Return (x, y) of the center of cell containing provided text 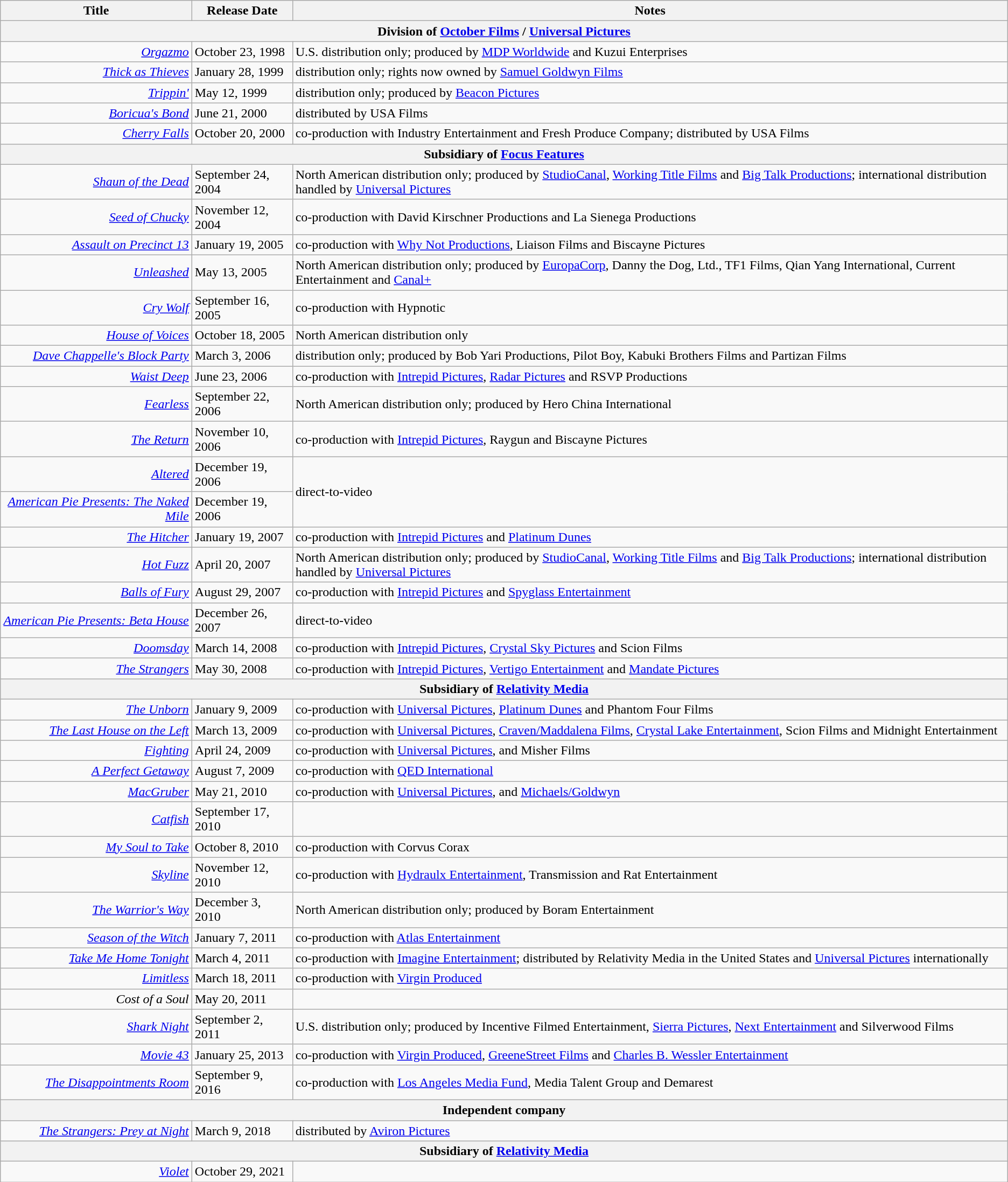
Trippin' (96, 93)
November 12, 2010 (242, 875)
March 18, 2011 (242, 978)
North American distribution only; produced by EuropaCorp, Danny the Dog, Ltd., TF1 Films, Qian Yang International, Current Entertainment and Canal+ (650, 272)
April 20, 2007 (242, 564)
October 18, 2005 (242, 335)
distributed by Aviron Pictures (650, 1130)
Skyline (96, 875)
The Hitcher (96, 537)
October 29, 2021 (242, 1172)
co-production with Universal Pictures, and Michaels/Goldwyn (650, 792)
September 16, 2005 (242, 307)
The Warrior's Way (96, 910)
January 25, 2013 (242, 1054)
Orgazmo (96, 52)
Seed of Chucky (96, 216)
U.S. distribution only; produced by MDP Worldwide and Kuzui Enterprises (650, 52)
August 29, 2007 (242, 592)
The Unborn (96, 709)
September 2, 2011 (242, 1026)
June 23, 2006 (242, 376)
Release Date (242, 11)
co-production with Imagine Entertainment; distributed by Relativity Media in the United States and Universal Pictures internationally (650, 958)
co-production with Hydraulx Entertainment, Transmission and Rat Entertainment (650, 875)
co-production with Intrepid Pictures, Raygun and Biscayne Pictures (650, 439)
Balls of Fury (96, 592)
October 20, 2000 (242, 134)
March 3, 2006 (242, 356)
November 10, 2006 (242, 439)
Catfish (96, 820)
September 17, 2010 (242, 820)
A Perfect Getaway (96, 771)
March 14, 2008 (242, 648)
My Soul to Take (96, 847)
Shark Night (96, 1026)
Notes (650, 11)
co-production with Why Not Productions, Liaison Films and Biscayne Pictures (650, 244)
Assault on Precinct 13 (96, 244)
June 21, 2000 (242, 113)
Thick as Thieves (96, 72)
North American distribution only; produced by Boram Entertainment (650, 910)
Title (96, 11)
co-production with Intrepid Pictures, Crystal Sky Pictures and Scion Films (650, 648)
co-production with Intrepid Pictures, Radar Pictures and RSVP Productions (650, 376)
May 12, 1999 (242, 93)
distribution only; produced by Bob Yari Productions, Pilot Boy, Kabuki Brothers Films and Partizan Films (650, 356)
March 9, 2018 (242, 1130)
January 19, 2007 (242, 537)
co-production with Industry Entertainment and Fresh Produce Company; distributed by USA Films (650, 134)
Subsidiary of Focus Features (504, 154)
co-production with Hypnotic (650, 307)
Fighting (96, 751)
Division of October Films / Universal Pictures (504, 31)
November 12, 2004 (242, 216)
U.S. distribution only; produced by Incentive Filmed Entertainment, Sierra Pictures, Next Entertainment and Silverwood Films (650, 1026)
North American distribution only (650, 335)
co-production with Virgin Produced, GreeneStreet Films and Charles B. Wessler Entertainment (650, 1054)
October 8, 2010 (242, 847)
American Pie Presents: Beta House (96, 620)
Doomsday (96, 648)
Boricua's Bond (96, 113)
Unleashed (96, 272)
Movie 43 (96, 1054)
Limitless (96, 978)
Cry Wolf (96, 307)
October 23, 1998 (242, 52)
co-production with Universal Pictures, Platinum Dunes and Phantom Four Films (650, 709)
May 20, 2011 (242, 999)
co-production with Universal Pictures, Craven/Maddalena Films, Crystal Lake Entertainment, Scion Films and Midnight Entertainment (650, 730)
co-production with Universal Pictures, and Misher Films (650, 751)
Dave Chappelle's Block Party (96, 356)
co-production with Intrepid Pictures and Platinum Dunes (650, 537)
MacGruber (96, 792)
co-production with QED International (650, 771)
March 13, 2009 (242, 730)
January 19, 2005 (242, 244)
North American distribution only; produced by Hero China International (650, 404)
distributed by USA Films (650, 113)
Cherry Falls (96, 134)
September 22, 2006 (242, 404)
December 26, 2007 (242, 620)
September 9, 2016 (242, 1082)
co-production with Intrepid Pictures and Spyglass Entertainment (650, 592)
House of Voices (96, 335)
American Pie Presents: The Naked Mile (96, 509)
September 24, 2004 (242, 182)
distribution only; produced by Beacon Pictures (650, 93)
August 7, 2009 (242, 771)
The Strangers (96, 668)
Altered (96, 474)
co-production with David Kirschner Productions and La Sienega Productions (650, 216)
The Last House on the Left (96, 730)
co-production with Virgin Produced (650, 978)
May 21, 2010 (242, 792)
Cost of a Soul (96, 999)
Fearless (96, 404)
The Disappointments Room (96, 1082)
The Strangers: Prey at Night (96, 1130)
Take Me Home Tonight (96, 958)
May 30, 2008 (242, 668)
Hot Fuzz (96, 564)
Shaun of the Dead (96, 182)
Season of the Witch (96, 938)
January 28, 1999 (242, 72)
January 7, 2011 (242, 938)
co-production with Corvus Corax (650, 847)
co-production with Atlas Entertainment (650, 938)
December 3, 2010 (242, 910)
May 13, 2005 (242, 272)
distribution only; rights now owned by Samuel Goldwyn Films (650, 72)
Independent company (504, 1110)
Violet (96, 1172)
The Return (96, 439)
co-production with Intrepid Pictures, Vertigo Entertainment and Mandate Pictures (650, 668)
January 9, 2009 (242, 709)
Waist Deep (96, 376)
co-production with Los Angeles Media Fund, Media Talent Group and Demarest (650, 1082)
April 24, 2009 (242, 751)
March 4, 2011 (242, 958)
